Pinpoint the cell where the given text exists, returning its [x, y] midpoint coordinate. 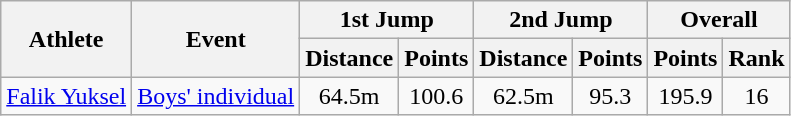
195.9 [686, 96]
1st Jump [387, 20]
Boys' individual [216, 96]
Overall [719, 20]
62.5m [524, 96]
Athlete [66, 39]
16 [756, 96]
95.3 [610, 96]
Rank [756, 58]
Falik Yuksel [66, 96]
100.6 [436, 96]
2nd Jump [561, 20]
64.5m [350, 96]
Event [216, 39]
